Scan for the cell matching the given text and deliver its [X, Y] coordinate at center. 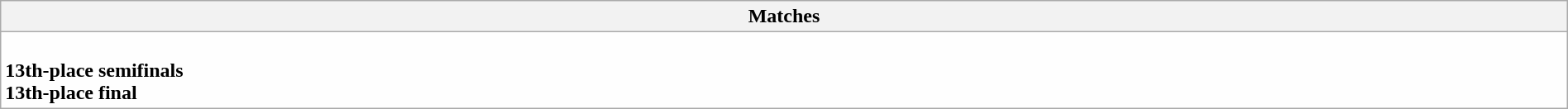
13th-place semifinals 13th-place final [784, 70]
Matches [784, 17]
